Return (x, y) of the center of cell containing provided text 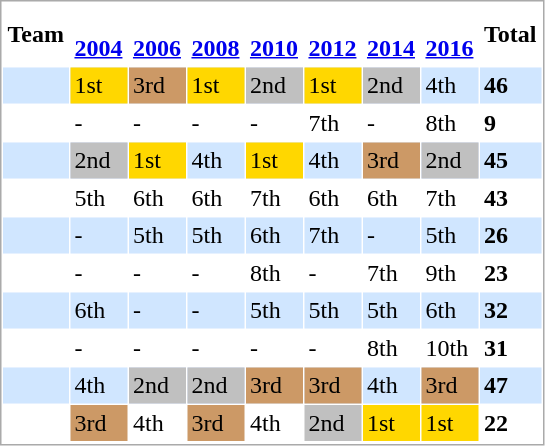
45 (510, 160)
9th (450, 273)
31 (510, 348)
2016 (450, 34)
2014 (390, 34)
46 (510, 86)
2006 (156, 34)
2010 (274, 34)
23 (510, 273)
2008 (216, 34)
47 (510, 386)
43 (510, 198)
2012 (332, 34)
Team (36, 34)
10th (450, 348)
2004 (98, 34)
22 (510, 423)
Total (510, 34)
26 (510, 236)
32 (510, 310)
9 (510, 123)
